Find where the given text appears and provide that cell's center as (X, Y) coordinate. 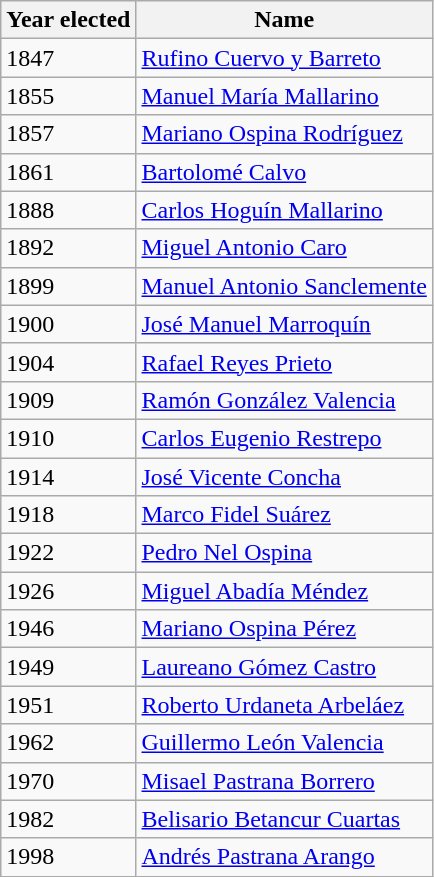
1926 (68, 591)
1904 (68, 362)
1962 (68, 743)
Mariano Ospina Pérez (284, 629)
Carlos Hoguín Mallarino (284, 210)
Miguel Antonio Caro (284, 248)
1861 (68, 172)
Laureano Gómez Castro (284, 667)
1857 (68, 134)
1949 (68, 667)
Rufino Cuervo y Barreto (284, 58)
Marco Fidel Suárez (284, 515)
Manuel María Mallarino (284, 96)
1982 (68, 819)
1909 (68, 400)
Manuel Antonio Sanclemente (284, 286)
1892 (68, 248)
Pedro Nel Ospina (284, 553)
1922 (68, 553)
1951 (68, 705)
Belisario Betancur Cuartas (284, 819)
Name (284, 20)
1998 (68, 857)
Roberto Urdaneta Arbeláez (284, 705)
Andrés Pastrana Arango (284, 857)
Carlos Eugenio Restrepo (284, 438)
1900 (68, 324)
Miguel Abadía Méndez (284, 591)
1847 (68, 58)
1970 (68, 781)
Misael Pastrana Borrero (284, 781)
1899 (68, 286)
José Vicente Concha (284, 477)
Guillermo León Valencia (284, 743)
1855 (68, 96)
1888 (68, 210)
1910 (68, 438)
1946 (68, 629)
Rafael Reyes Prieto (284, 362)
1914 (68, 477)
Ramón González Valencia (284, 400)
Bartolomé Calvo (284, 172)
1918 (68, 515)
Mariano Ospina Rodríguez (284, 134)
José Manuel Marroquín (284, 324)
Year elected (68, 20)
